Pinpoint the cell where the given text exists, returning its (x, y) midpoint coordinate. 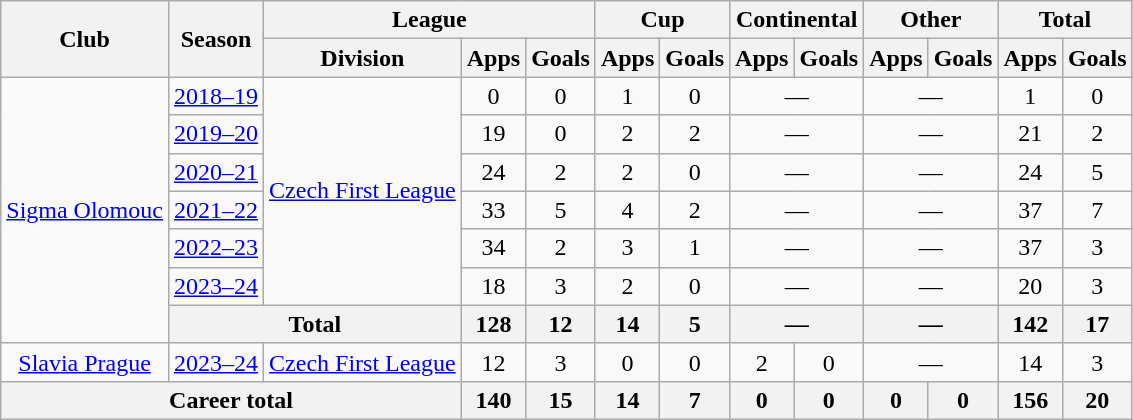
Club (85, 39)
League (430, 20)
2020–21 (216, 172)
34 (493, 248)
Cup (662, 20)
21 (1030, 134)
140 (493, 400)
Slavia Prague (85, 362)
19 (493, 134)
128 (493, 324)
2018–19 (216, 96)
142 (1030, 324)
4 (627, 210)
17 (1097, 324)
2019–20 (216, 134)
Continental (797, 20)
33 (493, 210)
18 (493, 286)
15 (561, 400)
2021–22 (216, 210)
Other (931, 20)
Season (216, 39)
Career total (231, 400)
2022–23 (216, 248)
156 (1030, 400)
Division (363, 58)
Sigma Olomouc (85, 210)
